Find where the given text appears and provide that cell's center as [X, Y] coordinate. 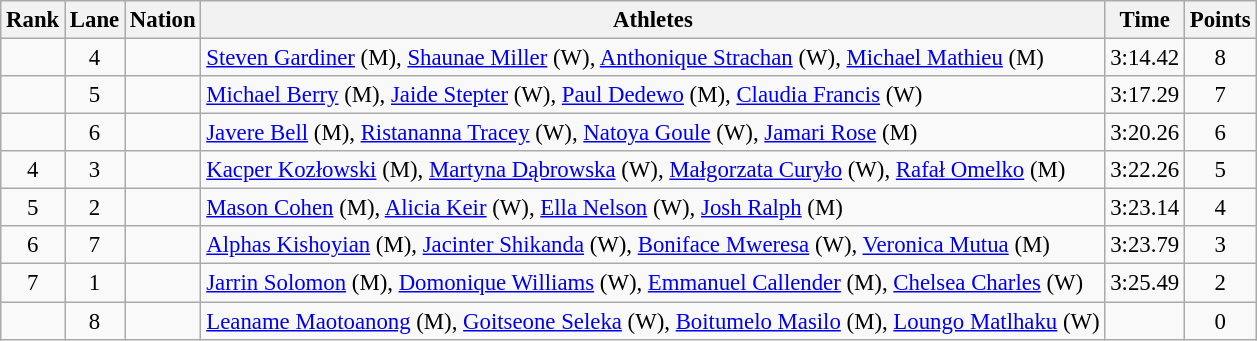
3:23.14 [1145, 208]
Jarrin Solomon (M), Domonique Williams (W), Emmanuel Callender (M), Chelsea Charles (W) [653, 283]
Steven Gardiner (M), Shaunae Miller (W), Anthonique Strachan (W), Michael Mathieu (M) [653, 58]
Javere Bell (M), Ristananna Tracey (W), Natoya Goule (W), Jamari Rose (M) [653, 133]
Kacper Kozłowski (M), Martyna Dąbrowska (W), Małgorzata Curyło (W), Rafał Omelko (M) [653, 170]
Michael Berry (M), Jaide Stepter (W), Paul Dedewo (M), Claudia Francis (W) [653, 95]
Rank [33, 20]
Lane [95, 20]
Points [1220, 20]
1 [95, 283]
Athletes [653, 20]
Nation [163, 20]
Leaname Maotoanong (M), Goitseone Seleka (W), Boitumelo Masilo (M), Loungo Matlhaku (W) [653, 321]
Alphas Kishoyian (M), Jacinter Shikanda (W), Boniface Mweresa (W), Veronica Mutua (M) [653, 245]
3:23.79 [1145, 245]
0 [1220, 321]
3:20.26 [1145, 133]
3:17.29 [1145, 95]
3:25.49 [1145, 283]
3:14.42 [1145, 58]
Mason Cohen (M), Alicia Keir (W), Ella Nelson (W), Josh Ralph (M) [653, 208]
Time [1145, 20]
3:22.26 [1145, 170]
